Provide the [x, y] coordinate of the cell's center where the given text is located.  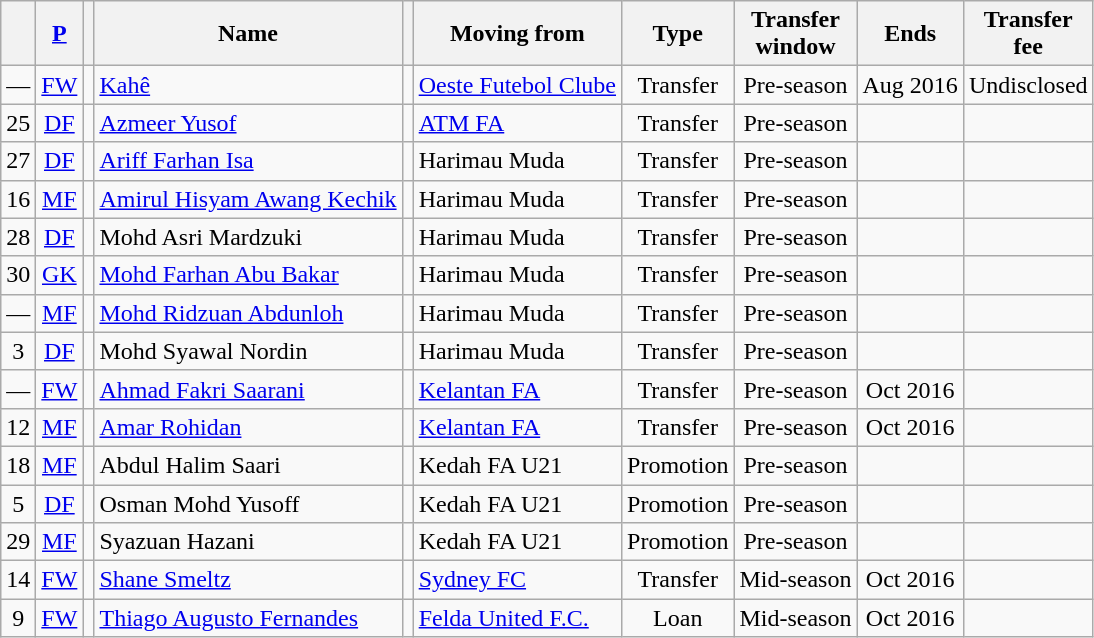
18 [18, 465]
Amirul Hisyam Awang Kechik [248, 199]
Mohd Syawal Nordin [248, 351]
14 [18, 580]
Shane Smeltz [248, 580]
Transferfee [1028, 34]
Moving from [517, 34]
Azmeer Yusof [248, 123]
5 [18, 503]
GK [60, 275]
29 [18, 542]
Mohd Ridzuan Abdunloh [248, 313]
Type [678, 34]
Undisclosed [1028, 85]
Ariff Farhan Isa [248, 161]
25 [18, 123]
ATM FA [517, 123]
28 [18, 237]
Name [248, 34]
Oeste Futebol Clube [517, 85]
Aug 2016 [910, 85]
12 [18, 427]
Kahê [248, 85]
Loan [678, 618]
30 [18, 275]
P [60, 34]
Ahmad Fakri Saarani [248, 389]
Thiago Augusto Fernandes [248, 618]
Osman Mohd Yusoff [248, 503]
16 [18, 199]
Amar Rohidan [248, 427]
9 [18, 618]
Syazuan Hazani [248, 542]
27 [18, 161]
Mohd Farhan Abu Bakar [248, 275]
3 [18, 351]
Mohd Asri Mardzuki [248, 237]
Transferwindow [796, 34]
Felda United F.C. [517, 618]
Abdul Halim Saari [248, 465]
Ends [910, 34]
Sydney FC [517, 580]
